Determine the [X, Y] coordinate at the center of the cell enclosing the given text.  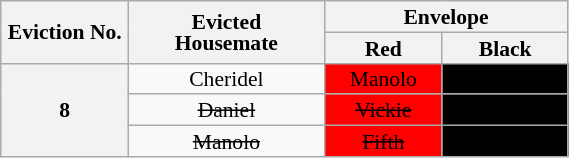
Black [505, 48]
Jane [505, 142]
EvictedHousemate [226, 32]
Vickie [383, 110]
Red [383, 48]
Envelope [446, 16]
Eviction No. [65, 32]
8 [65, 110]
Daniel [226, 110]
